Return the (x, y) coordinate for the center point of the cell that contains the specified text.  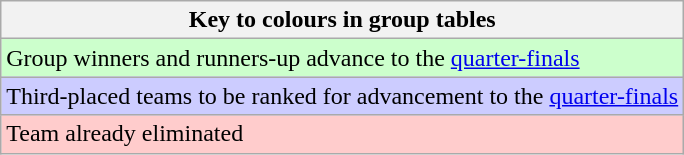
Third-placed teams to be ranked for advancement to the quarter-finals (342, 96)
Team already eliminated (342, 134)
Group winners and runners-up advance to the quarter-finals (342, 58)
Key to colours in group tables (342, 20)
